Capture the cell that displays the provided text and extract its [x, y] central coordinate. 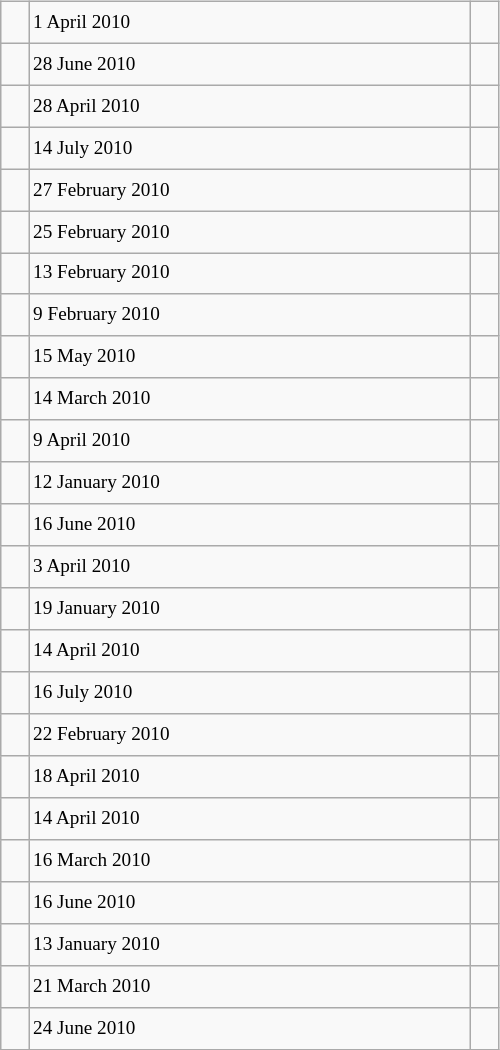
13 January 2010 [249, 944]
14 July 2010 [249, 148]
9 February 2010 [249, 315]
24 June 2010 [249, 1028]
12 January 2010 [249, 483]
22 February 2010 [249, 735]
3 April 2010 [249, 567]
13 February 2010 [249, 274]
16 July 2010 [249, 693]
9 April 2010 [249, 441]
21 March 2010 [249, 986]
25 February 2010 [249, 232]
14 March 2010 [249, 399]
28 April 2010 [249, 106]
28 June 2010 [249, 64]
1 April 2010 [249, 22]
18 April 2010 [249, 777]
15 May 2010 [249, 357]
16 March 2010 [249, 861]
19 January 2010 [249, 609]
27 February 2010 [249, 190]
